Return (x, y) of the center of cell containing provided text 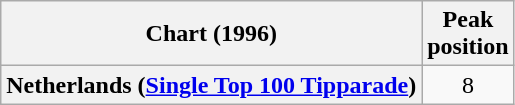
8 (468, 85)
Chart (1996) (212, 34)
Peakposition (468, 34)
Netherlands (Single Top 100 Tipparade) (212, 85)
